For the text-containing cell, return its midpoint in (x, y) coordinate format. 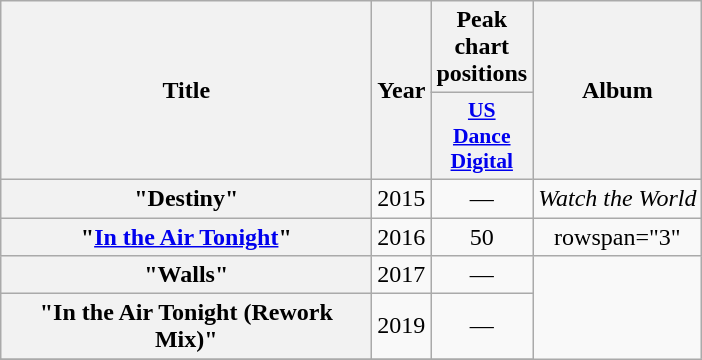
2015 (402, 198)
USDanceDigital (482, 136)
Album (618, 90)
"In the Air Tonight (Rework Mix)" (186, 326)
Peak chart positions (482, 47)
"Walls" (186, 275)
rowspan="3" (618, 237)
2017 (402, 275)
"In the Air Tonight" (186, 237)
Title (186, 90)
"Destiny" (186, 198)
Year (402, 90)
Watch the World (618, 198)
50 (482, 237)
2016 (402, 237)
2019 (402, 326)
